For the text-containing cell, return its midpoint in [x, y] coordinate format. 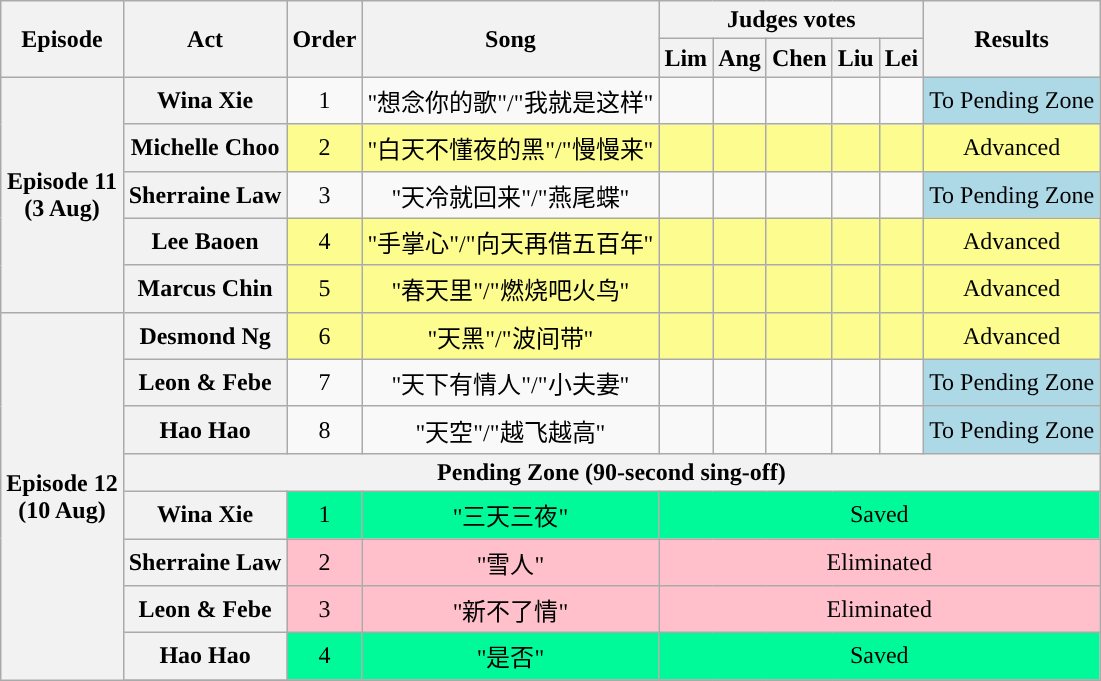
"天冷就回来"/"燕尾蝶" [510, 194]
Order [324, 39]
"想念你的歌"/"我就是这样" [510, 100]
"天黑"/"波间带" [510, 336]
"手掌心"/"向天再借五百年" [510, 242]
"天下有情人"/"小夫妻" [510, 382]
"春天里"/"燃烧吧火鸟" [510, 288]
Pending Zone (90-second sing-off) [611, 472]
Chen [799, 58]
Liu [856, 58]
Marcus Chin [205, 288]
Judges votes [792, 20]
Episode 11(3 Aug) [62, 194]
Episode [62, 39]
"雪人" [510, 562]
"三天三夜" [510, 514]
"天空"/"越飞越高" [510, 430]
8 [324, 430]
Desmond Ng [205, 336]
7 [324, 382]
Michelle Choo [205, 148]
5 [324, 288]
"新不了情" [510, 610]
Results [1012, 39]
"是否" [510, 656]
Lei [901, 58]
Song [510, 39]
Episode 12(10 Aug) [62, 496]
Lim [686, 58]
6 [324, 336]
Lee Baoen [205, 242]
Ang [740, 58]
Act [205, 39]
"白天不懂夜的黑"/"慢慢来" [510, 148]
